Find where the given text appears and provide that cell's center as [X, Y] coordinate. 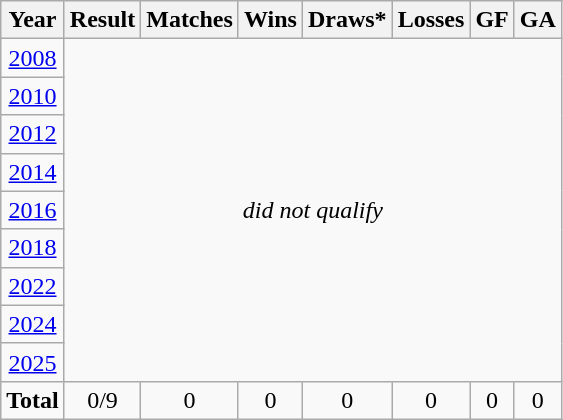
Wins [270, 20]
GF [492, 20]
2018 [33, 248]
Year [33, 20]
2014 [33, 172]
Matches [190, 20]
2024 [33, 324]
Losses [431, 20]
Draws* [347, 20]
2010 [33, 96]
Result [102, 20]
GA [538, 20]
2025 [33, 362]
Total [33, 400]
2022 [33, 286]
0/9 [102, 400]
2008 [33, 58]
2016 [33, 210]
2012 [33, 134]
did not qualify [312, 210]
